Pinpoint the cell where the given text exists, returning its [x, y] midpoint coordinate. 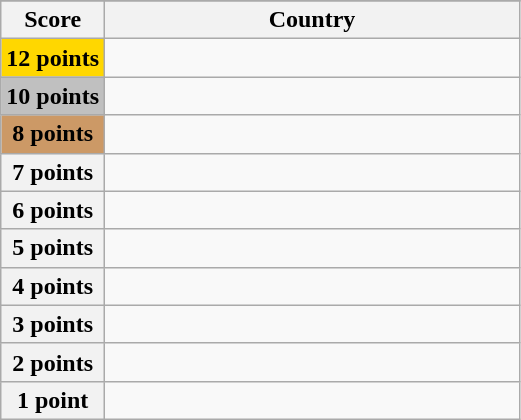
10 points [53, 96]
Score [53, 20]
2 points [53, 362]
12 points [53, 58]
Country [312, 20]
3 points [53, 324]
7 points [53, 172]
1 point [53, 400]
4 points [53, 286]
5 points [53, 248]
6 points [53, 210]
8 points [53, 134]
